Output the [x, y] coordinate of the center of the cell containing the given text.  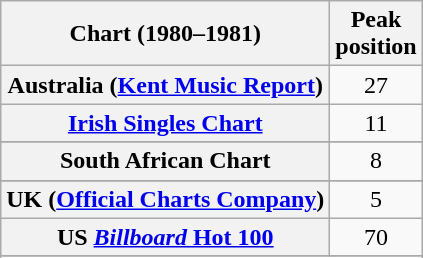
27 [376, 85]
UK (Official Charts Company) [166, 199]
70 [376, 237]
Chart (1980–1981) [166, 34]
8 [376, 161]
Peakposition [376, 34]
5 [376, 199]
11 [376, 123]
South African Chart [166, 161]
US Billboard Hot 100 [166, 237]
Irish Singles Chart [166, 123]
Australia (Kent Music Report) [166, 85]
